Scan for the cell matching the given text and deliver its [X, Y] coordinate at center. 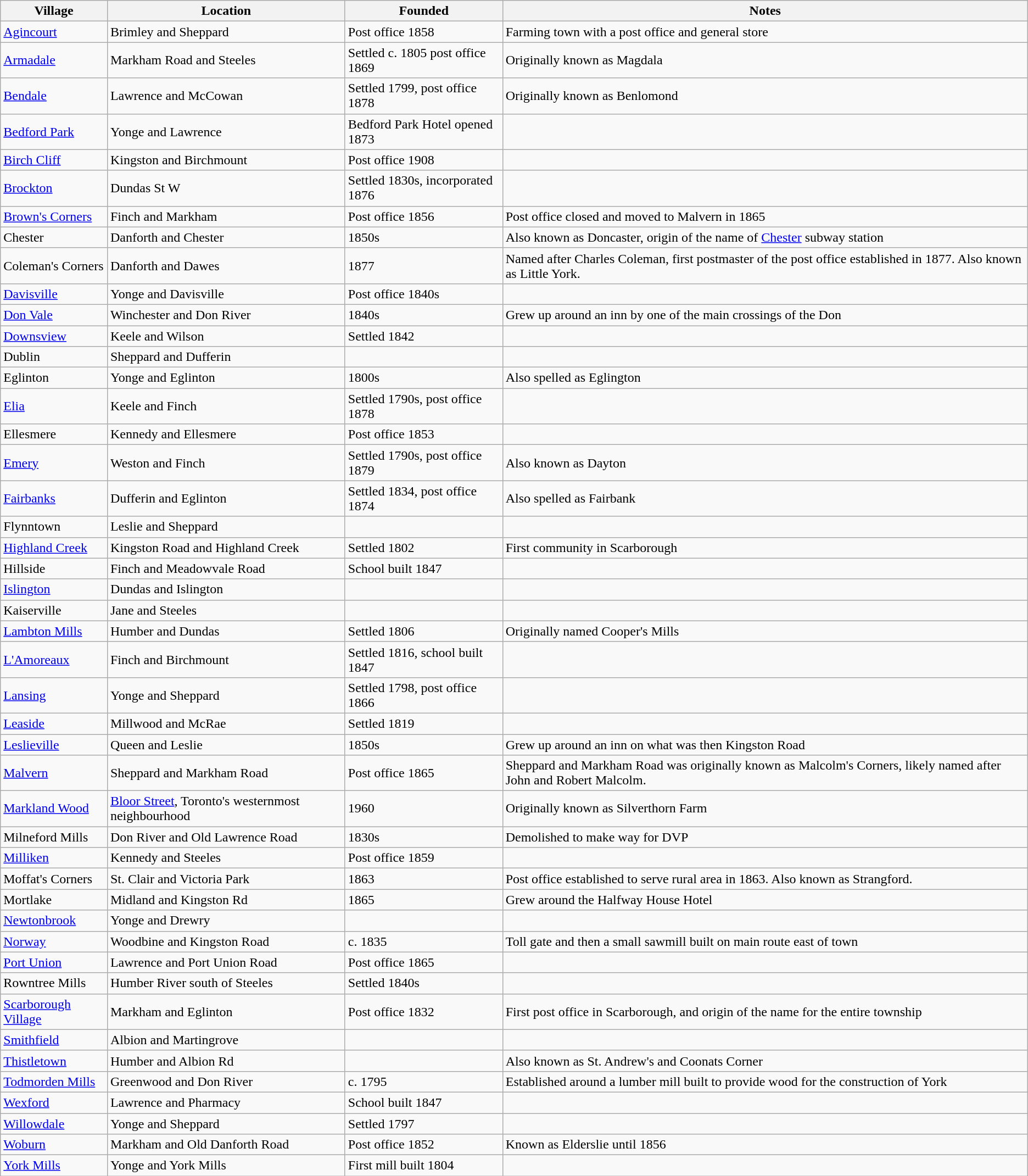
1960 [424, 809]
Scarborough Village [54, 1012]
Smithfield [54, 1040]
Milneford Mills [54, 837]
Finch and Birchmount [226, 659]
Lawrence and Pharmacy [226, 1102]
Post office 1853 [424, 434]
Mortlake [54, 900]
Post office 1832 [424, 1012]
Post office 1908 [424, 160]
Originally known as Silverthorn Farm [765, 809]
Highland Creek [54, 548]
1865 [424, 900]
Settled 1842 [424, 336]
Markham and Old Danforth Road [226, 1145]
Don River and Old Lawrence Road [226, 837]
Kingston Road and Highland Creek [226, 548]
Yonge and Lawrence [226, 132]
Post office closed and moved to Malvern in 1865 [765, 216]
Fairbanks [54, 499]
Settled 1798, post office 1866 [424, 695]
Bloor Street, Toronto's westernmost neighbourhood [226, 809]
Todmorden Mills [54, 1082]
Birch Cliff [54, 160]
Location [226, 11]
Originally known as Magdala [765, 60]
Flynntown [54, 527]
Islington [54, 589]
Markland Wood [54, 809]
Millwood and McRae [226, 723]
Keele and Finch [226, 406]
Settled 1802 [424, 548]
Also spelled as Eglington [765, 378]
Bendale [54, 96]
Founded [424, 11]
Settled 1830s, incorporated 1876 [424, 188]
Danforth and Chester [226, 237]
Don Vale [54, 315]
Yonge and Drewry [226, 921]
Post office 1859 [424, 858]
Yonge and Eglinton [226, 378]
Known as Elderslie until 1856 [765, 1145]
Willowdale [54, 1123]
Norway [54, 941]
Notes [765, 11]
Also spelled as Fairbank [765, 499]
Yonge and York Mills [226, 1166]
Lawrence and Port Union Road [226, 962]
Kaiserville [54, 610]
First community in Scarborough [765, 548]
York Mills [54, 1166]
Settled 1797 [424, 1123]
Leaside [54, 723]
Rowntree Mills [54, 983]
Finch and Meadowvale Road [226, 569]
Leslieville [54, 744]
Moffat's Corners [54, 879]
Settled 1819 [424, 723]
Agincourt [54, 32]
Brimley and Sheppard [226, 32]
First post office in Scarborough, and origin of the name for the entire township [765, 1012]
Ellesmere [54, 434]
Grew up around an inn by one of the main crossings of the Don [765, 315]
Dublin [54, 357]
Settled 1816, school built 1847 [424, 659]
1840s [424, 315]
Toll gate and then a small sawmill built on main route east of town [765, 941]
Kingston and Birchmount [226, 160]
Humber River south of Steeles [226, 983]
Sheppard and Markham Road [226, 773]
Also known as St. Andrew's and Coonats Corner [765, 1061]
Settled 1790s, post office 1878 [424, 406]
Sheppard and Markham Road was originally known as Malcolm's Corners, likely named after John and Robert Malcolm. [765, 773]
Jane and Steeles [226, 610]
Also known as Doncaster, origin of the name of Chester subway station [765, 237]
1800s [424, 378]
Chester [54, 237]
Keele and Wilson [226, 336]
Grew around the Halfway House Hotel [765, 900]
Woodbine and Kingston Road [226, 941]
Lambton Mills [54, 631]
Malvern [54, 773]
Thistletown [54, 1061]
Wexford [54, 1102]
Hillside [54, 569]
Farming town with a post office and general store [765, 32]
Bedford Park Hotel opened 1873 [424, 132]
Settled 1840s [424, 983]
Queen and Leslie [226, 744]
Finch and Markham [226, 216]
Downsview [54, 336]
Post office established to serve rural area in 1863. Also known as Strangford. [765, 879]
Kennedy and Ellesmere [226, 434]
Yonge and Davisville [226, 294]
Midland and Kingston Rd [226, 900]
Kennedy and Steeles [226, 858]
Dundas St W [226, 188]
Albion and Martingrove [226, 1040]
Post office 1856 [424, 216]
Established around a lumber mill built to provide wood for the construction of York [765, 1082]
Markham Road and Steeles [226, 60]
Lawrence and McCowan [226, 96]
Originally known as Benlomond [765, 96]
Post office 1858 [424, 32]
Armadale [54, 60]
Woburn [54, 1145]
Also known as Dayton [765, 462]
Newtonbrook [54, 921]
1830s [424, 837]
Milliken [54, 858]
Davisville [54, 294]
Settled 1790s, post office 1879 [424, 462]
Settled c. 1805 post office 1869 [424, 60]
Dundas and Islington [226, 589]
Markham and Eglinton [226, 1012]
c. 1835 [424, 941]
Danforth and Dawes [226, 266]
Dufferin and Eglinton [226, 499]
Settled 1806 [424, 631]
Named after Charles Coleman, first postmaster of the post office established in 1877. Also known as Little York. [765, 266]
Elia [54, 406]
Humber and Albion Rd [226, 1061]
Settled 1834, post office 1874 [424, 499]
Post office 1852 [424, 1145]
Emery [54, 462]
Winchester and Don River [226, 315]
Bedford Park [54, 132]
Brockton [54, 188]
Originally named Cooper's Mills [765, 631]
St. Clair and Victoria Park [226, 879]
Grew up around an inn on what was then Kingston Road [765, 744]
Post office 1840s [424, 294]
Coleman's Corners [54, 266]
Brown's Corners [54, 216]
Sheppard and Dufferin [226, 357]
1863 [424, 879]
Greenwood and Don River [226, 1082]
Humber and Dundas [226, 631]
Demolished to make way for DVP [765, 837]
1877 [424, 266]
L'Amoreaux [54, 659]
c. 1795 [424, 1082]
Weston and Finch [226, 462]
Settled 1799, post office 1878 [424, 96]
Leslie and Sheppard [226, 527]
Eglinton [54, 378]
Village [54, 11]
First mill built 1804 [424, 1166]
Lansing [54, 695]
Port Union [54, 962]
